For the text-containing cell, return its midpoint in [X, Y] coordinate format. 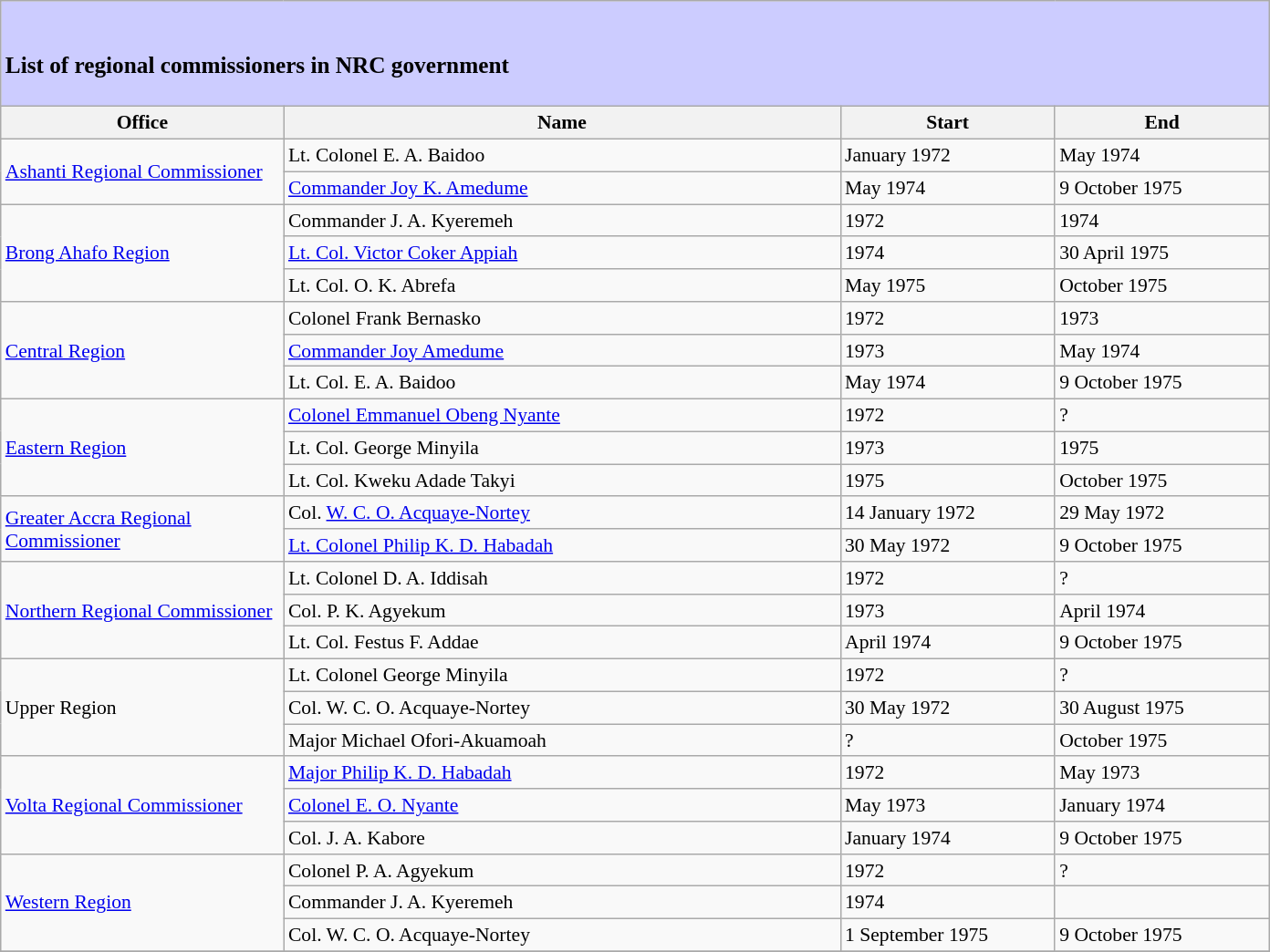
Greater Accra Regional Commissioner [142, 529]
30 April 1975 [1162, 254]
Ashanti Regional Commissioner [142, 171]
Brong Ahafo Region [142, 254]
Lt. Col. Kweku Adade Takyi [562, 481]
Colonel E. O. Nyante [562, 805]
Western Region [142, 903]
30 August 1975 [1162, 709]
Lt. Colonel George Minyila [562, 676]
Lt. Col. Victor Coker Appiah [562, 254]
Colonel Emmanuel Obeng Nyante [562, 416]
Name [562, 123]
Northern Regional Commissioner [142, 611]
14 January 1972 [947, 513]
Commander Joy K. Amedume [562, 189]
Lt. Colonel E. A. Baidoo [562, 156]
Upper Region [142, 708]
Lt. Col. George Minyila [562, 449]
Lt. Colonel D. A. Iddisah [562, 578]
Col. P. K. Agyekum [562, 611]
Office [142, 123]
End [1162, 123]
January 1972 [947, 156]
Major Philip K. D. Habadah [562, 773]
May 1975 [947, 285]
Lt. Col. O. K. Abrefa [562, 285]
29 May 1972 [1162, 513]
Major Michael Ofori-Akuamoah [562, 740]
Lt. Col. Festus F. Addae [562, 643]
Col. J. A. Kabore [562, 838]
Central Region [142, 350]
Lt. Colonel Philip K. D. Habadah [562, 545]
Start [947, 123]
1 September 1975 [947, 936]
Lt. Col. E. A. Baidoo [562, 383]
Volta Regional Commissioner [142, 806]
Colonel Frank Bernasko [562, 318]
List of regional commissioners in NRC government [635, 54]
Colonel P. A. Agyekum [562, 871]
Eastern Region [142, 449]
Commander Joy Amedume [562, 351]
